Provide the (x, y) coordinate of the cell's center where the given text is located.  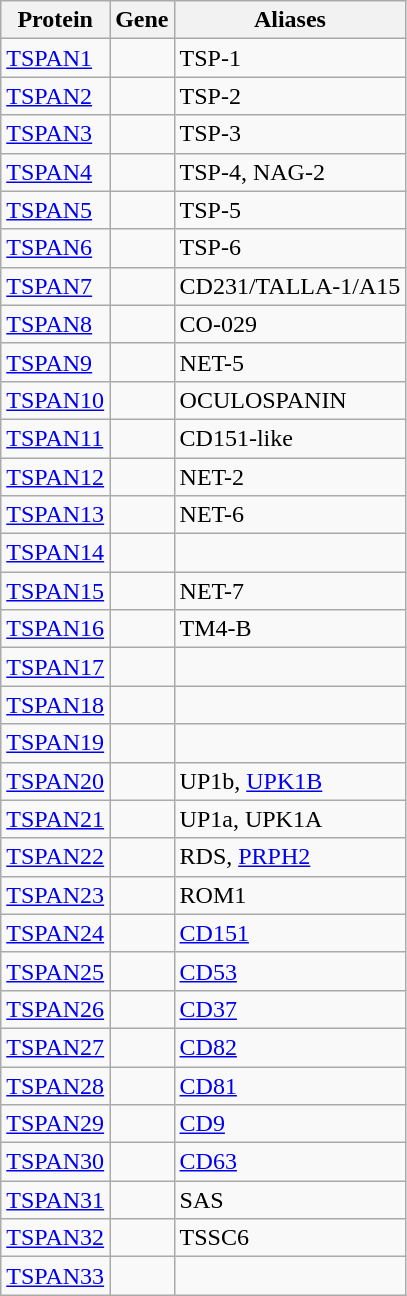
OCULOSPANIN (290, 400)
SAS (290, 1200)
TSPAN24 (56, 933)
TSPAN2 (56, 96)
TSPAN12 (56, 477)
UP1b, UPK1B (290, 781)
TSPAN26 (56, 1009)
TSPAN27 (56, 1047)
CD9 (290, 1124)
TSPAN8 (56, 324)
TSPAN21 (56, 819)
TSPAN17 (56, 667)
RDS, PRPH2 (290, 857)
CD81 (290, 1085)
CD37 (290, 1009)
TSPAN30 (56, 1162)
TSPAN15 (56, 591)
TSPAN33 (56, 1276)
TSPAN4 (56, 172)
TSP-6 (290, 248)
TSPAN18 (56, 705)
NET-5 (290, 362)
TSPAN19 (56, 743)
TSPAN32 (56, 1238)
CO-029 (290, 324)
NET-6 (290, 515)
TSPAN22 (56, 857)
TSPAN16 (56, 629)
Protein (56, 20)
TSPAN31 (56, 1200)
TSP-1 (290, 58)
CD151 (290, 933)
TSP-3 (290, 134)
TSP-2 (290, 96)
TSPAN20 (56, 781)
UP1a, UPK1A (290, 819)
Gene (142, 20)
CD151-like (290, 438)
CD53 (290, 971)
Aliases (290, 20)
TSPAN6 (56, 248)
CD63 (290, 1162)
NET-2 (290, 477)
TSPAN13 (56, 515)
TSP-5 (290, 210)
NET-7 (290, 591)
TSPAN5 (56, 210)
TSPAN7 (56, 286)
TSSC6 (290, 1238)
TSPAN3 (56, 134)
TSPAN11 (56, 438)
TSPAN14 (56, 553)
TSP-4, NAG-2 (290, 172)
TSPAN29 (56, 1124)
TSPAN23 (56, 895)
TSPAN1 (56, 58)
TSPAN9 (56, 362)
TM4-B (290, 629)
TSPAN25 (56, 971)
TSPAN28 (56, 1085)
TSPAN10 (56, 400)
ROM1 (290, 895)
CD82 (290, 1047)
CD231/TALLA-1/A15 (290, 286)
